Find where the given text appears and provide that cell's center as [X, Y] coordinate. 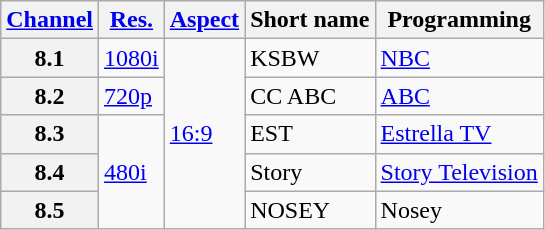
Programming [459, 20]
8.5 [50, 210]
CC ABC [310, 96]
NBC [459, 58]
8.3 [50, 134]
8.4 [50, 172]
KSBW [310, 58]
Story Television [459, 172]
16:9 [204, 134]
Res. [132, 20]
EST [310, 134]
1080i [132, 58]
8.1 [50, 58]
8.2 [50, 96]
Aspect [204, 20]
ABC [459, 96]
Channel [50, 20]
NOSEY [310, 210]
Estrella TV [459, 134]
Short name [310, 20]
Nosey [459, 210]
480i [132, 172]
720p [132, 96]
Story [310, 172]
